From the cell containing the given text, extract its center point as (x, y) coordinate. 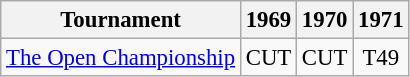
1970 (325, 20)
1971 (381, 20)
1969 (268, 20)
The Open Championship (121, 58)
T49 (381, 58)
Tournament (121, 20)
